Detect which cell encompasses the target text, then output its [X, Y] center coordinate. 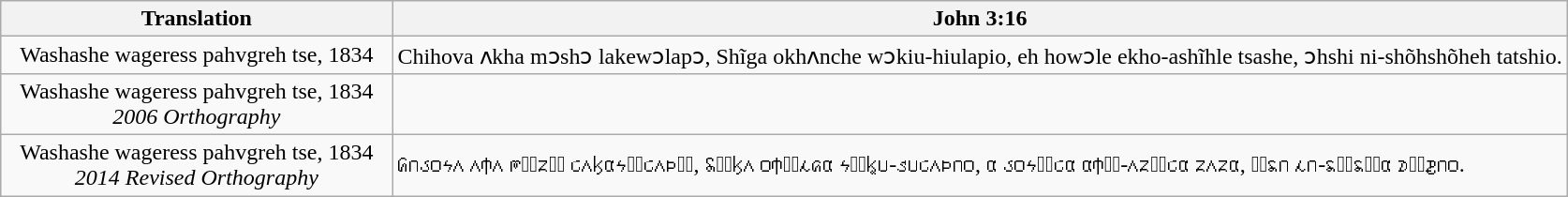
John 3:16 [980, 19]
𐒵𐓣𐓡𐓪𐓷𐓘 𐓘𐓸𐓘 𐓨𐓘͘𐓻𐓘͘ 𐓧𐓘𐓤𐓟𐓷𐓘͘𐓧𐓘𐓬𐓘͘, 𐓇𐓣͘𐓤𐓘 𐓪𐓸𐓘͘𐓩𐓝𐓟 𐓷𐓘͘𐓦𐓶-𐓢𐓶𐓧𐓘𐓬𐓣𐓪, 𐓟 𐓡𐓪𐓷𐓘͘𐓧𐓟 𐓟𐓸𐓪͘-𐓘𐓻𐓣͘𐓧𐓟 𐓻𐓘𐓻𐓟, 𐓘͘𐓯𐓣 𐓩𐓣-𐓯𐓪͘𐓯𐓪͘𐓟 𐓰𐓘͘𐓴𐓣𐓪. [980, 165]
Washashe wageress pahvgreh tse, 1834 [197, 55]
Washashe wageress pahvgreh tse, 18342014 Revised Orthography [197, 165]
Translation [197, 19]
Washashe wageress pahvgreh tse, 18342006 Orthography [197, 103]
Chihova ʌkha mɔshɔ lakewɔlapɔ, Shĩga okhʌnche wɔkiu-hiulapio, eh howɔle ekho-ashĩhle tsashe, ɔhshi ni-shõhshõheh tatshio. [980, 55]
